Extract the [x, y] coordinate from the center of the cell holding the provided text.  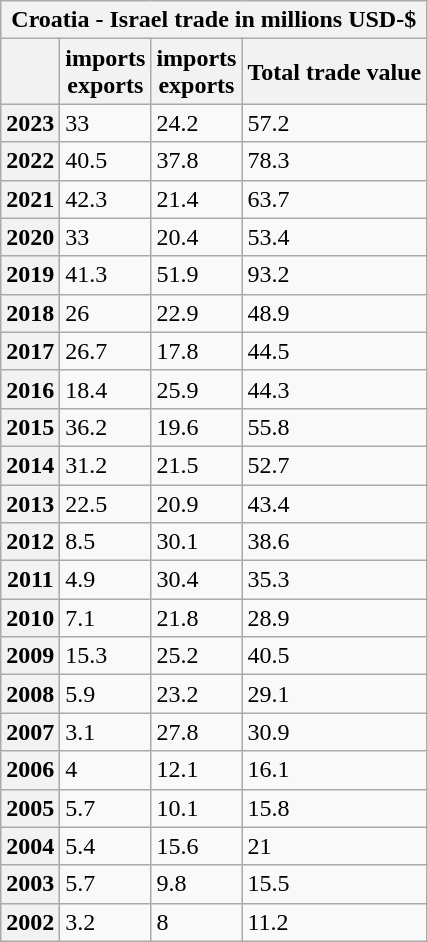
36.2 [106, 427]
18.4 [106, 389]
44.5 [334, 351]
15.5 [334, 884]
51.9 [196, 275]
11.2 [334, 922]
8 [196, 922]
9.8 [196, 884]
2009 [30, 656]
53.4 [334, 237]
15.6 [196, 846]
25.9 [196, 389]
2023 [30, 123]
2018 [30, 313]
2012 [30, 542]
29.1 [334, 694]
43.4 [334, 503]
2015 [30, 427]
21.4 [196, 199]
27.8 [196, 732]
7.1 [106, 618]
25.2 [196, 656]
3.2 [106, 922]
22.5 [106, 503]
12.1 [196, 770]
2014 [30, 465]
24.2 [196, 123]
2006 [30, 770]
2022 [30, 161]
2008 [30, 694]
2002 [30, 922]
23.2 [196, 694]
3.1 [106, 732]
2019 [30, 275]
2003 [30, 884]
2004 [30, 846]
10.1 [196, 808]
2005 [30, 808]
2016 [30, 389]
19.6 [196, 427]
26.7 [106, 351]
2011 [30, 580]
52.7 [334, 465]
4.9 [106, 580]
2020 [30, 237]
5.9 [106, 694]
38.6 [334, 542]
30.4 [196, 580]
5.4 [106, 846]
2013 [30, 503]
55.8 [334, 427]
15.8 [334, 808]
15.3 [106, 656]
48.9 [334, 313]
2021 [30, 199]
26 [106, 313]
20.9 [196, 503]
31.2 [106, 465]
2007 [30, 732]
42.3 [106, 199]
41.3 [106, 275]
22.9 [196, 313]
44.3 [334, 389]
63.7 [334, 199]
17.8 [196, 351]
Total trade value [334, 72]
78.3 [334, 161]
Croatia - Israel trade in millions USD-$ [214, 20]
28.9 [334, 618]
35.3 [334, 580]
21.5 [196, 465]
4 [106, 770]
2017 [30, 351]
21 [334, 846]
93.2 [334, 275]
30.9 [334, 732]
2010 [30, 618]
37.8 [196, 161]
30.1 [196, 542]
16.1 [334, 770]
8.5 [106, 542]
21.8 [196, 618]
57.2 [334, 123]
20.4 [196, 237]
